Identify which cell holds the provided text, then report its [x, y] central coordinate. 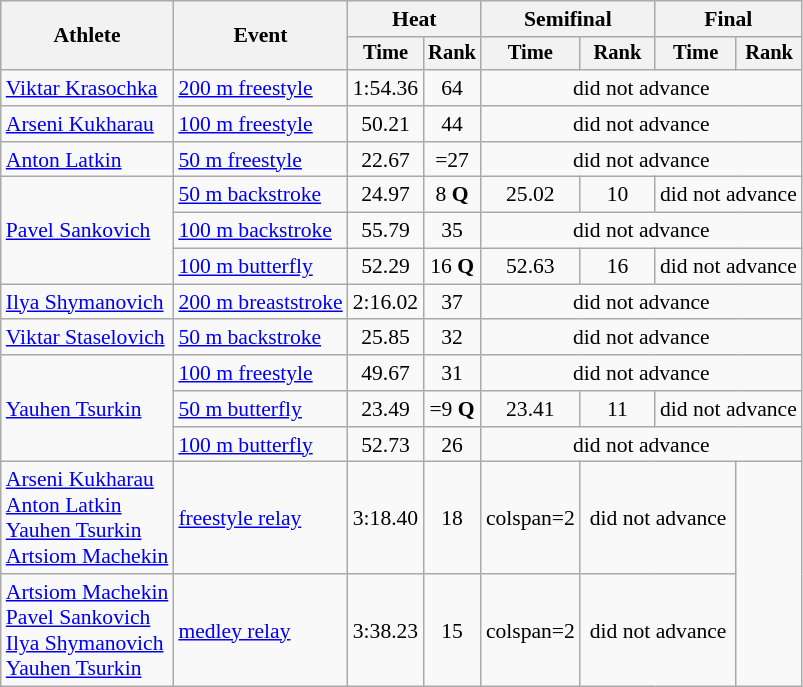
11 [618, 409]
35 [452, 231]
23.41 [530, 409]
37 [452, 302]
55.79 [386, 231]
23.49 [386, 409]
3:18.40 [386, 518]
26 [452, 445]
=27 [452, 160]
freestyle relay [260, 518]
Semifinal [568, 19]
Viktar Staselovich [88, 338]
Arseni KukharauAnton LatkinYauhen TsurkinArtsiom Machekin [88, 518]
Artsiom MachekinPavel SankovichIlya ShymanovichYauhen Tsurkin [88, 630]
200 m breaststroke [260, 302]
15 [452, 630]
Anton Latkin [88, 160]
16 Q [452, 267]
22.67 [386, 160]
44 [452, 124]
medley relay [260, 630]
16 [618, 267]
50.21 [386, 124]
31 [452, 373]
100 m backstroke [260, 231]
Heat [414, 19]
52.73 [386, 445]
18 [452, 518]
50 m butterfly [260, 409]
Pavel Sankovich [88, 230]
1:54.36 [386, 88]
200 m freestyle [260, 88]
Arseni Kukharau [88, 124]
Viktar Krasochka [88, 88]
=9 Q [452, 409]
32 [452, 338]
Athlete [88, 36]
52.29 [386, 267]
25.02 [530, 195]
50 m freestyle [260, 160]
25.85 [386, 338]
64 [452, 88]
10 [618, 195]
Final [728, 19]
Ilya Shymanovich [88, 302]
24.97 [386, 195]
Yauhen Tsurkin [88, 408]
8 Q [452, 195]
52.63 [530, 267]
3:38.23 [386, 630]
Event [260, 36]
49.67 [386, 373]
2:16.02 [386, 302]
